Scan for the cell matching the given text and deliver its (X, Y) coordinate at center. 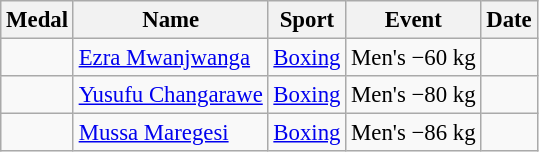
Men's −60 kg (414, 58)
Men's −80 kg (414, 95)
Medal (38, 20)
Mussa Maregesi (170, 133)
Event (414, 20)
Yusufu Changarawe (170, 95)
Sport (307, 20)
Name (170, 20)
Ezra Mwanjwanga (170, 58)
Date (509, 20)
Men's −86 kg (414, 133)
